Output the [X, Y] coordinate of the center of the cell containing the given text.  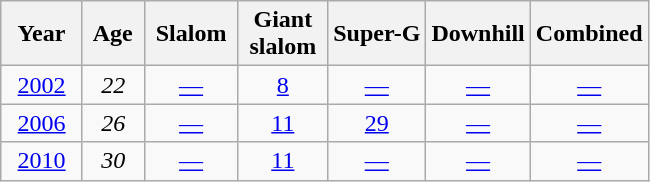
Super-G [377, 34]
Combined [589, 34]
Year [42, 34]
2002 [42, 85]
Slalom [191, 34]
2010 [42, 161]
8 [283, 85]
Age [113, 34]
Giant slalom [283, 34]
29 [377, 123]
2006 [42, 123]
26 [113, 123]
Downhill [478, 34]
22 [113, 85]
30 [113, 161]
